Find where the given text appears and provide that cell's center as [X, Y] coordinate. 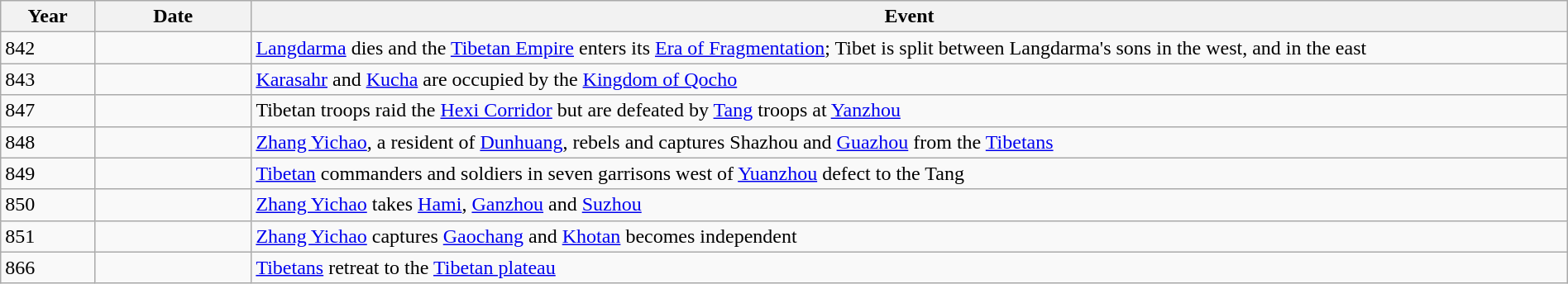
851 [48, 236]
Tibetans retreat to the Tibetan plateau [910, 267]
Tibetan troops raid the Hexi Corridor but are defeated by Tang troops at Yanzhou [910, 111]
Zhang Yichao captures Gaochang and Khotan becomes independent [910, 236]
Year [48, 17]
850 [48, 205]
Zhang Yichao, a resident of Dunhuang, rebels and captures Shazhou and Guazhou from the Tibetans [910, 142]
Tibetan commanders and soldiers in seven garrisons west of Yuanzhou defect to the Tang [910, 173]
866 [48, 267]
847 [48, 111]
849 [48, 173]
Date [172, 17]
Event [910, 17]
842 [48, 48]
843 [48, 79]
Zhang Yichao takes Hami, Ganzhou and Suzhou [910, 205]
Langdarma dies and the Tibetan Empire enters its Era of Fragmentation; Tibet is split between Langdarma's sons in the west, and in the east [910, 48]
Karasahr and Kucha are occupied by the Kingdom of Qocho [910, 79]
848 [48, 142]
